Identify which cell holds the provided text, then report its [X, Y] central coordinate. 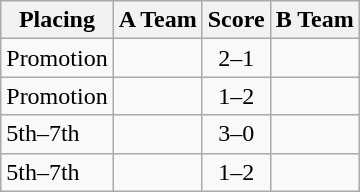
3–0 [236, 134]
Score [236, 20]
Placing [57, 20]
2–1 [236, 58]
B Team [314, 20]
A Team [158, 20]
